For the text-containing cell, return its midpoint in [x, y] coordinate format. 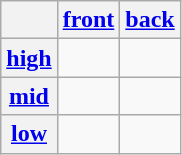
low [29, 134]
high [29, 58]
mid [29, 96]
back [150, 20]
front [88, 20]
